Return the (X, Y) coordinate for the center point of the cell that contains the specified text.  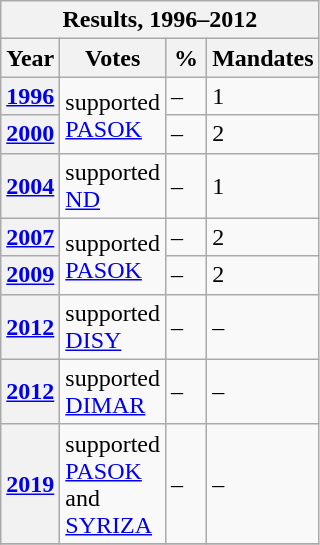
Votes (113, 58)
2007 (30, 237)
supported DIMAR (113, 392)
2004 (30, 186)
supported DISY (113, 326)
% (186, 58)
2000 (30, 134)
Mandates (263, 58)
2009 (30, 275)
1996 (30, 96)
supported ND (113, 186)
Year (30, 58)
supported PASOK and SYRIZA (113, 484)
Results, 1996–2012 (160, 20)
2019 (30, 484)
